Determine the (x, y) coordinate at the center of the cell enclosing the given text.  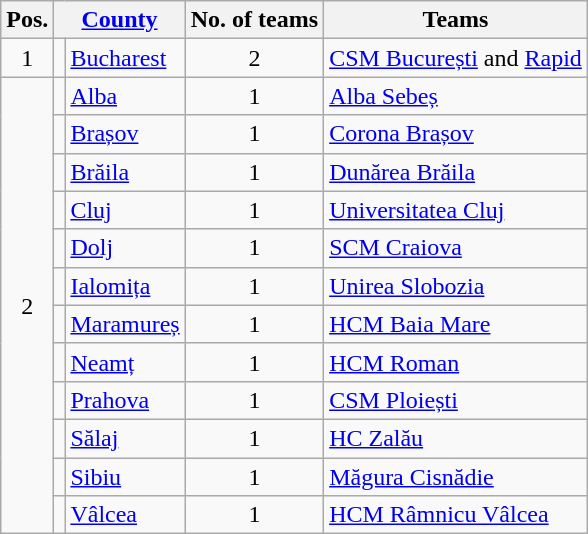
Măgura Cisnădie (456, 477)
Dunărea Brăila (456, 172)
Cluj (125, 210)
Teams (456, 20)
SCM Craiova (456, 248)
Bucharest (125, 58)
Neamț (125, 362)
HCM Râmnicu Vâlcea (456, 515)
Vâlcea (125, 515)
Alba Sebeș (456, 96)
HCM Baia Mare (456, 324)
Ialomița (125, 286)
Dolj (125, 248)
Unirea Slobozia (456, 286)
CSM Ploiești (456, 400)
Pos. (28, 20)
Sălaj (125, 438)
Brăila (125, 172)
Sibiu (125, 477)
CSM București and Rapid (456, 58)
Corona Brașov (456, 134)
Brașov (125, 134)
County (120, 20)
HCM Roman (456, 362)
Maramureș (125, 324)
HC Zalău (456, 438)
Universitatea Cluj (456, 210)
No. of teams (254, 20)
Prahova (125, 400)
Alba (125, 96)
